Pinpoint the cell where the given text exists, returning its (x, y) midpoint coordinate. 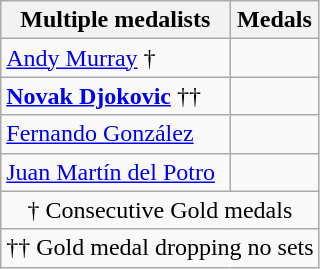
Andy Murray † (116, 58)
† Consecutive Gold medals (160, 210)
Novak Djokovic †† (116, 96)
†† Gold medal dropping no sets (160, 248)
Multiple medalists (116, 20)
Medals (274, 20)
Fernando González (116, 134)
Juan Martín del Potro (116, 172)
